Detect which cell encompasses the target text, then output its (X, Y) center coordinate. 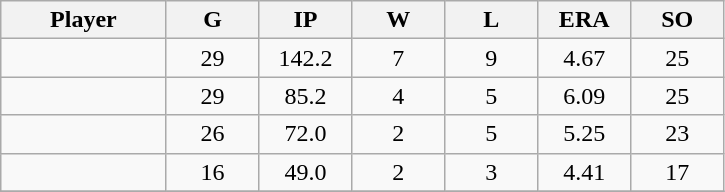
IP (306, 20)
23 (678, 134)
6.09 (584, 96)
16 (212, 172)
72.0 (306, 134)
SO (678, 20)
3 (492, 172)
4.67 (584, 58)
G (212, 20)
17 (678, 172)
Player (84, 20)
7 (398, 58)
4 (398, 96)
49.0 (306, 172)
85.2 (306, 96)
142.2 (306, 58)
4.41 (584, 172)
5.25 (584, 134)
L (492, 20)
W (398, 20)
9 (492, 58)
26 (212, 134)
ERA (584, 20)
